From the cell containing the given text, extract its center point as (x, y) coordinate. 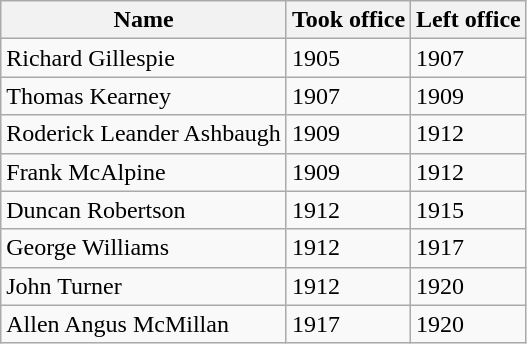
1905 (348, 58)
Thomas Kearney (144, 96)
1915 (469, 210)
Duncan Robertson (144, 210)
Roderick Leander Ashbaugh (144, 134)
Name (144, 20)
Left office (469, 20)
John Turner (144, 286)
Took office (348, 20)
Frank McAlpine (144, 172)
Allen Angus McMillan (144, 324)
Richard Gillespie (144, 58)
George Williams (144, 248)
